Output the [x, y] coordinate of the center of the cell containing the given text.  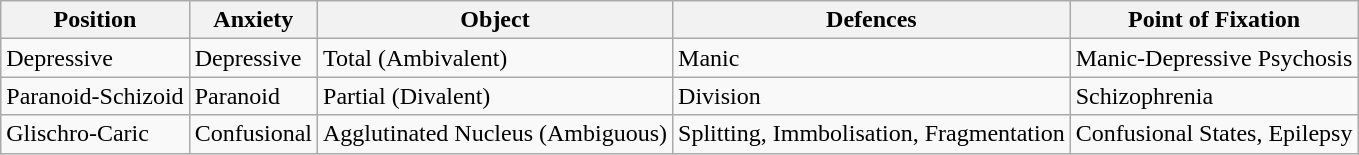
Defences [872, 20]
Manic-Depressive Psychosis [1214, 58]
Glischro-Caric [95, 134]
Splitting, Immbolisation, Fragmentation [872, 134]
Position [95, 20]
Agglutinated Nucleus (Ambiguous) [496, 134]
Partial (Divalent) [496, 96]
Paranoid [253, 96]
Manic [872, 58]
Confusional [253, 134]
Object [496, 20]
Division [872, 96]
Total (Ambivalent) [496, 58]
Confusional States, Epilepsy [1214, 134]
Paranoid-Schizoid [95, 96]
Anxiety [253, 20]
Schizophrenia [1214, 96]
Point of Fixation [1214, 20]
